Capture the cell that displays the provided text and extract its (X, Y) central coordinate. 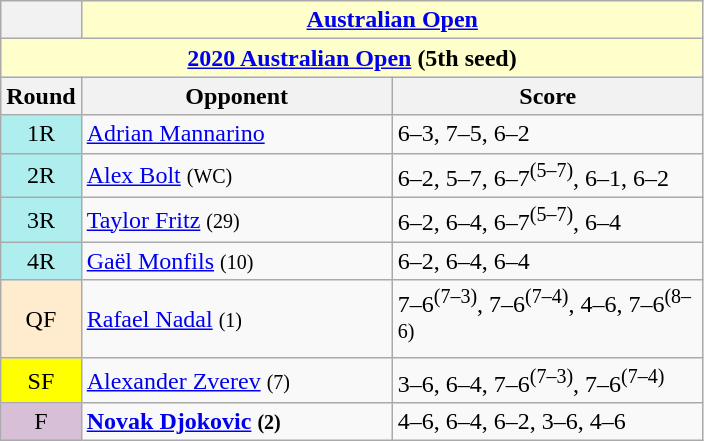
F (41, 422)
2R (41, 176)
3R (41, 220)
6–2, 5–7, 6–7(5–7), 6–1, 6–2 (548, 176)
6–3, 7–5, 6–2 (548, 134)
Novak Djokovic (2) (236, 422)
SF (41, 380)
Taylor Fritz (29) (236, 220)
Round (41, 96)
7–6(7–3), 7–6(7–4), 4–6, 7–6(8–6) (548, 319)
QF (41, 319)
Alex Bolt (WC) (236, 176)
6–2, 6–4, 6–4 (548, 261)
Rafael Nadal (1) (236, 319)
Opponent (236, 96)
6–2, 6–4, 6–7(5–7), 6–4 (548, 220)
2020 Australian Open (5th seed) (352, 58)
4–6, 6–4, 6–2, 3–6, 4–6 (548, 422)
4R (41, 261)
3–6, 6–4, 7–6(7–3), 7–6(7–4) (548, 380)
Alexander Zverev (7) (236, 380)
Score (548, 96)
1R (41, 134)
Australian Open (392, 20)
Adrian Mannarino (236, 134)
Gaël Monfils (10) (236, 261)
